Find where the given text appears and provide that cell's center as [X, Y] coordinate. 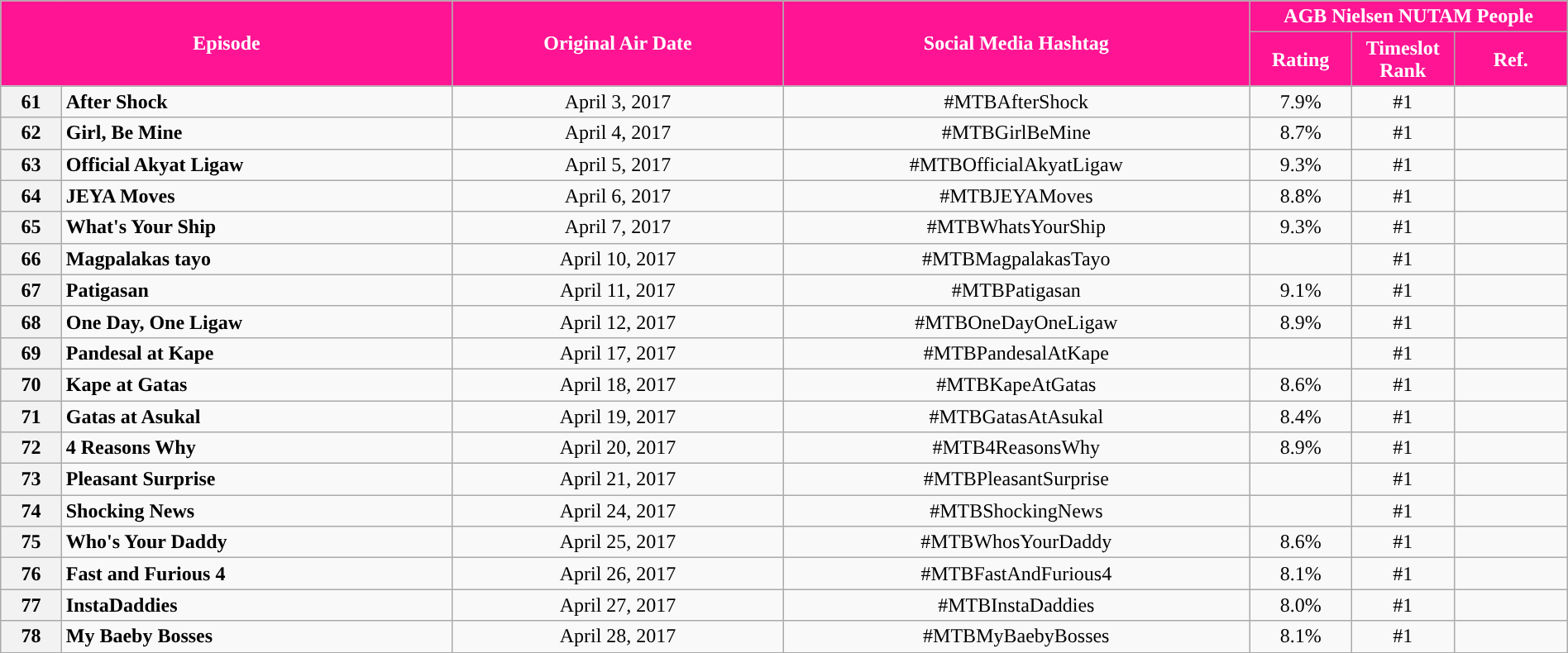
April 17, 2017 [617, 353]
8.8% [1301, 196]
Official Akyat Ligaw [256, 164]
8.7% [1301, 133]
April 20, 2017 [617, 448]
InstaDaddies [256, 605]
AGB Nielsen NUTAM People [1408, 17]
Girl, Be Mine [256, 133]
April 12, 2017 [617, 322]
Shocking News [256, 511]
April 28, 2017 [617, 636]
Patigasan [256, 290]
7.9% [1301, 102]
Rating [1301, 60]
68 [31, 322]
April 27, 2017 [617, 605]
71 [31, 416]
#MTBAfterShock [1016, 102]
Kape at Gatas [256, 384]
72 [31, 448]
What's Your Ship [256, 227]
8.0% [1301, 605]
April 24, 2017 [617, 511]
My Baeby Bosses [256, 636]
65 [31, 227]
April 10, 2017 [617, 259]
Pleasant Surprise [256, 479]
Episode [227, 43]
69 [31, 353]
#MTBWhatsYourShip [1016, 227]
Magpalakas tayo [256, 259]
#MTBMagpalakasTayo [1016, 259]
64 [31, 196]
63 [31, 164]
April 21, 2017 [617, 479]
73 [31, 479]
Gatas at Asukal [256, 416]
#MTB4ReasonsWhy [1016, 448]
#MTBMyBaebyBosses [1016, 636]
Pandesal at Kape [256, 353]
#MTBGirlBeMine [1016, 133]
77 [31, 605]
Original Air Date [617, 43]
April 7, 2017 [617, 227]
4 Reasons Why [256, 448]
61 [31, 102]
8.4% [1301, 416]
66 [31, 259]
#MTBOneDayOneLigaw [1016, 322]
9.1% [1301, 290]
#MTBInstaDaddies [1016, 605]
April 3, 2017 [617, 102]
Social Media Hashtag [1016, 43]
April 6, 2017 [617, 196]
67 [31, 290]
74 [31, 511]
April 4, 2017 [617, 133]
76 [31, 574]
#MTBWhosYourDaddy [1016, 542]
75 [31, 542]
April 18, 2017 [617, 384]
April 26, 2017 [617, 574]
#MTBGatasAtAsukal [1016, 416]
#MTBShockingNews [1016, 511]
April 19, 2017 [617, 416]
70 [31, 384]
#MTBPleasantSurprise [1016, 479]
JEYA Moves [256, 196]
Who's Your Daddy [256, 542]
#MTBPatigasan [1016, 290]
April 5, 2017 [617, 164]
78 [31, 636]
April 11, 2017 [617, 290]
#MTBKapeAtGatas [1016, 384]
#MTBJEYAMoves [1016, 196]
Ref. [1510, 60]
April 25, 2017 [617, 542]
62 [31, 133]
One Day, One Ligaw [256, 322]
After Shock [256, 102]
#MTBFastAndFurious4 [1016, 574]
TimeslotRank [1403, 60]
Fast and Furious 4 [256, 574]
#MTBPandesalAtKape [1016, 353]
#MTBOfficialAkyatLigaw [1016, 164]
